Search for the cell housing the specified text and yield its (x, y) center coordinate. 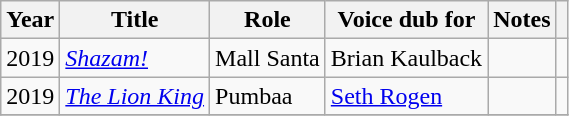
Seth Rogen (406, 96)
Title (135, 20)
Brian Kaulback (406, 58)
Year (30, 20)
Voice dub for (406, 20)
Shazam! (135, 58)
Pumbaa (268, 96)
The Lion King (135, 96)
Mall Santa (268, 58)
Notes (522, 20)
Role (268, 20)
